For the text-containing cell, return its midpoint in [x, y] coordinate format. 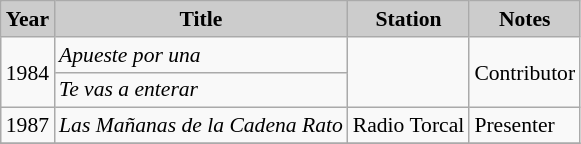
Las Mañanas de la Cadena Rato [201, 126]
Apueste por una [201, 55]
Station [409, 19]
Title [201, 19]
Notes [524, 19]
Te vas a enterar [201, 90]
Presenter [524, 126]
1984 [28, 72]
1987 [28, 126]
Year [28, 19]
Contributor [524, 72]
Radio Torcal [409, 126]
